Output the (X, Y) coordinate of the center of the cell containing the given text.  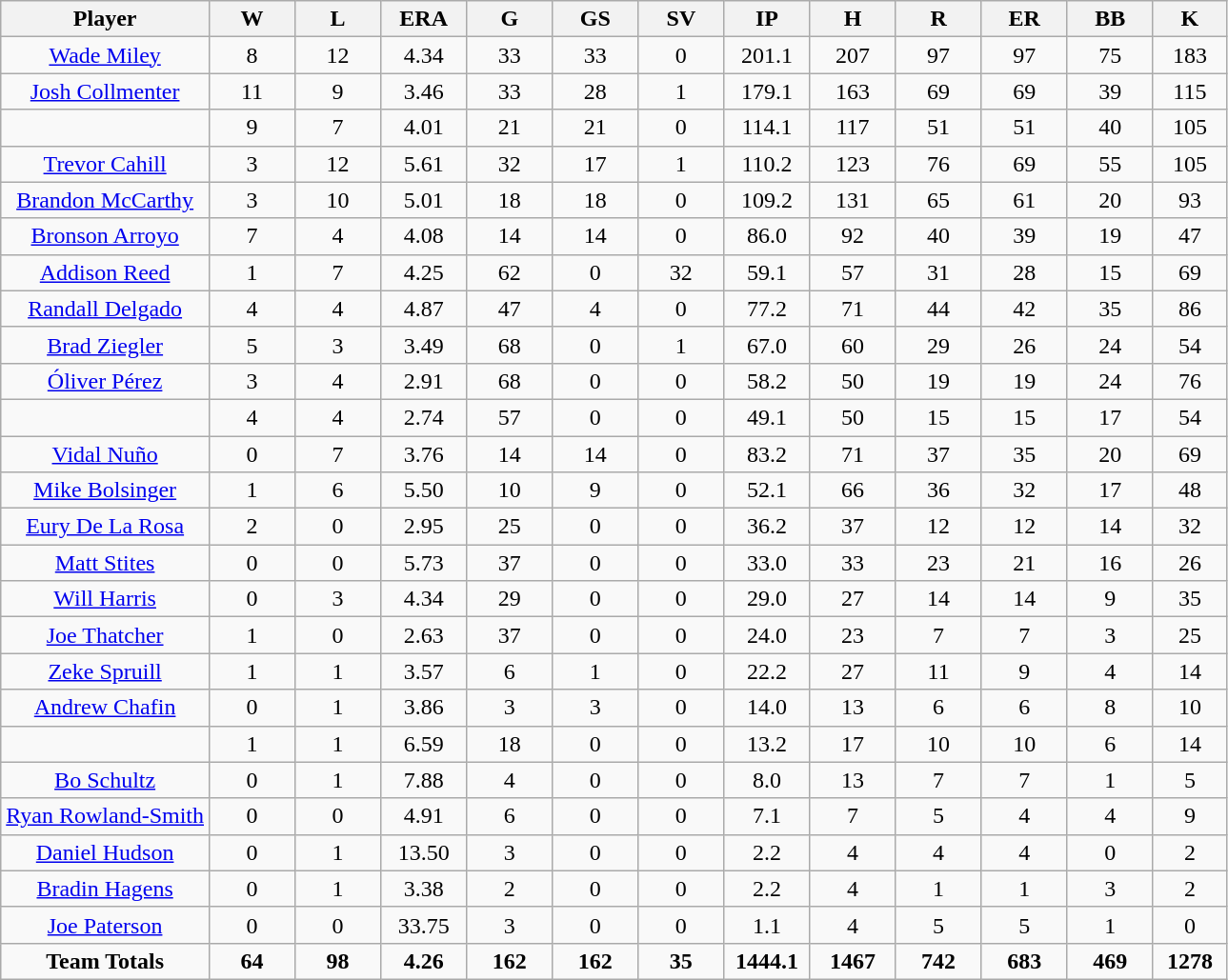
Team Totals (105, 961)
3.38 (424, 889)
Josh Collmenter (105, 91)
42 (1024, 309)
4.25 (424, 272)
1467 (853, 961)
36 (938, 490)
24.0 (767, 635)
49.1 (767, 417)
4.08 (424, 236)
1278 (1189, 961)
Ryan Rowland-Smith (105, 816)
Vidal Nuño (105, 454)
64 (252, 961)
44 (938, 309)
65 (938, 200)
75 (1110, 55)
110.2 (767, 164)
4.87 (424, 309)
62 (510, 272)
683 (1024, 961)
86 (1189, 309)
52.1 (767, 490)
1.1 (767, 925)
4.26 (424, 961)
4.01 (424, 128)
201.1 (767, 55)
R (938, 19)
98 (338, 961)
83.2 (767, 454)
Daniel Hudson (105, 852)
Brad Ziegler (105, 345)
Mike Bolsinger (105, 490)
55 (1110, 164)
Eury De La Rosa (105, 527)
14.0 (767, 708)
3.49 (424, 345)
22.2 (767, 671)
5.61 (424, 164)
469 (1110, 961)
61 (1024, 200)
77.2 (767, 309)
Zeke Spruill (105, 671)
2.63 (424, 635)
ERA (424, 19)
58.2 (767, 381)
SV (681, 19)
5.73 (424, 563)
Joe Thatcher (105, 635)
48 (1189, 490)
6.59 (424, 744)
93 (1189, 200)
16 (1110, 563)
ER (1024, 19)
Matt Stites (105, 563)
Randall Delgado (105, 309)
3.46 (424, 91)
163 (853, 91)
Addison Reed (105, 272)
123 (853, 164)
8.0 (767, 780)
7.1 (767, 816)
13.2 (767, 744)
3.57 (424, 671)
207 (853, 55)
115 (1189, 91)
5.01 (424, 200)
7.88 (424, 780)
H (853, 19)
3.86 (424, 708)
2.74 (424, 417)
Wade Miley (105, 55)
IP (767, 19)
1444.1 (767, 961)
2.95 (424, 527)
66 (853, 490)
Brandon McCarthy (105, 200)
179.1 (767, 91)
5.50 (424, 490)
114.1 (767, 128)
59.1 (767, 272)
31 (938, 272)
W (252, 19)
183 (1189, 55)
Bradin Hagens (105, 889)
33.75 (424, 925)
4.91 (424, 816)
GS (595, 19)
Andrew Chafin (105, 708)
Player (105, 19)
Bo Schultz (105, 780)
117 (853, 128)
2.91 (424, 381)
G (510, 19)
29.0 (767, 599)
Óliver Pérez (105, 381)
3.76 (424, 454)
Joe Paterson (105, 925)
Trevor Cahill (105, 164)
13.50 (424, 852)
K (1189, 19)
Will Harris (105, 599)
131 (853, 200)
36.2 (767, 527)
92 (853, 236)
L (338, 19)
742 (938, 961)
67.0 (767, 345)
BB (1110, 19)
60 (853, 345)
Bronson Arroyo (105, 236)
86.0 (767, 236)
109.2 (767, 200)
33.0 (767, 563)
